Search for the cell housing the specified text and yield its (X, Y) center coordinate. 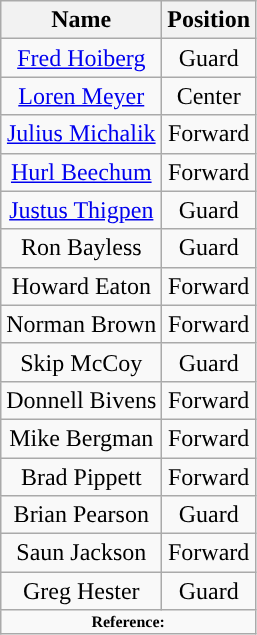
Norman Brown (82, 324)
Greg Hester (82, 591)
Julius Michalik (82, 134)
Reference: (128, 622)
Position (209, 20)
Fred Hoiberg (82, 58)
Skip McCoy (82, 362)
Center (209, 96)
Brad Pippett (82, 477)
Brian Pearson (82, 515)
Mike Bergman (82, 438)
Justus Thigpen (82, 210)
Donnell Bivens (82, 400)
Hurl Beechum (82, 172)
Ron Bayless (82, 248)
Saun Jackson (82, 553)
Howard Eaton (82, 286)
Loren Meyer (82, 96)
Name (82, 20)
